For the text-containing cell, return its midpoint in [x, y] coordinate format. 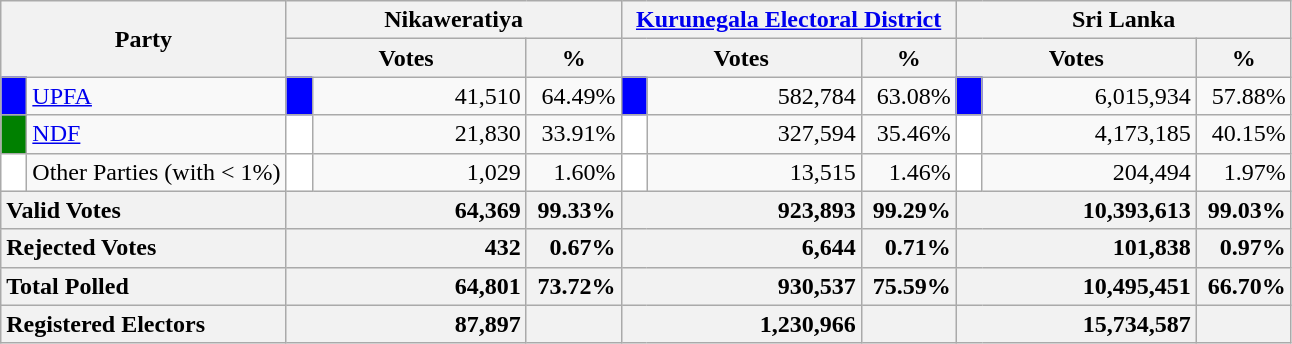
75.59% [908, 286]
64.49% [574, 96]
Rejected Votes [144, 248]
Other Parties (with < 1%) [156, 172]
13,515 [754, 172]
99.29% [908, 210]
327,594 [754, 134]
582,784 [754, 96]
0.67% [574, 248]
Registered Electors [144, 324]
Valid Votes [144, 210]
73.72% [574, 286]
15,734,587 [1076, 324]
41,510 [419, 96]
Party [144, 39]
6,644 [741, 248]
99.03% [1244, 210]
35.46% [908, 134]
10,393,613 [1076, 210]
Sri Lanka [1124, 20]
99.33% [574, 210]
33.91% [574, 134]
0.71% [908, 248]
4,173,185 [1089, 134]
Nikaweratiya [454, 20]
923,893 [741, 210]
1.60% [574, 172]
87,897 [406, 324]
NDF [156, 134]
1,230,966 [741, 324]
432 [406, 248]
1.97% [1244, 172]
Kurunegala Electoral District [788, 20]
101,838 [1076, 248]
1,029 [419, 172]
57.88% [1244, 96]
40.15% [1244, 134]
66.70% [1244, 286]
64,369 [406, 210]
930,537 [741, 286]
64,801 [406, 286]
6,015,934 [1089, 96]
63.08% [908, 96]
21,830 [419, 134]
0.97% [1244, 248]
1.46% [908, 172]
204,494 [1089, 172]
10,495,451 [1076, 286]
Total Polled [144, 286]
UPFA [156, 96]
